Pinpoint the cell where the given text exists, returning its [x, y] midpoint coordinate. 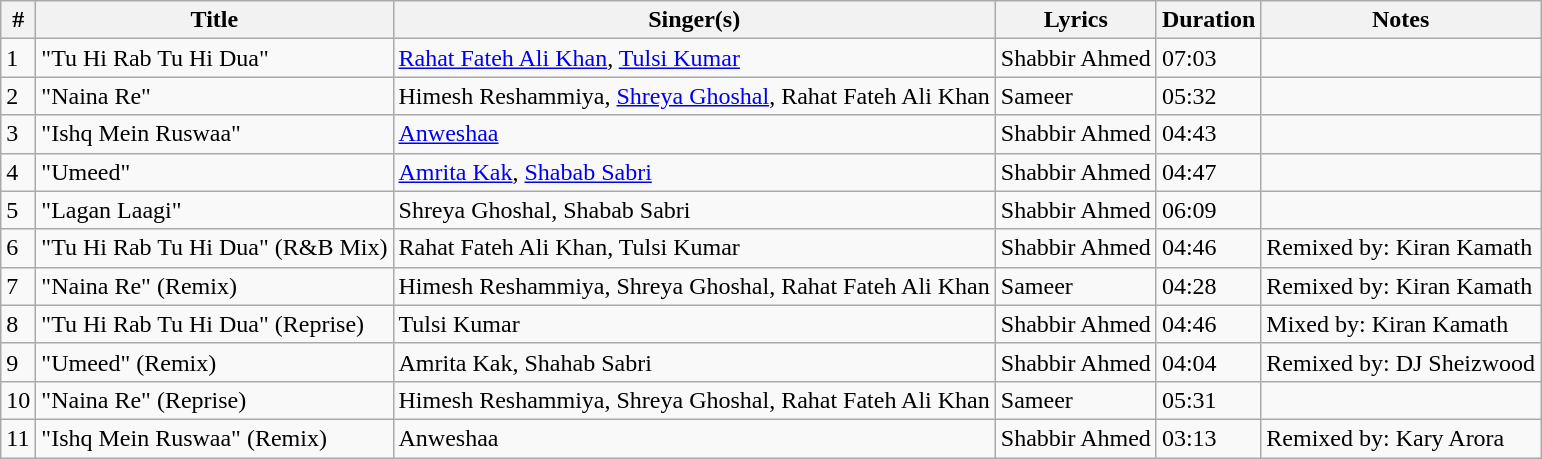
Singer(s) [694, 20]
11 [18, 438]
Duration [1208, 20]
8 [18, 324]
Notes [1401, 20]
3 [18, 134]
"Naina Re" [214, 96]
"Naina Re" (Remix) [214, 286]
Lyrics [1076, 20]
5 [18, 210]
9 [18, 362]
Shreya Ghoshal, Shabab Sabri [694, 210]
"Tu Hi Rab Tu Hi Dua" (R&B Mix) [214, 248]
05:31 [1208, 400]
"Lagan Laagi" [214, 210]
6 [18, 248]
1 [18, 58]
"Ishq Mein Ruswaa" [214, 134]
Amrita Kak, Shabab Sabri [694, 172]
03:13 [1208, 438]
04:04 [1208, 362]
04:28 [1208, 286]
Title [214, 20]
04:47 [1208, 172]
"Umeed" [214, 172]
Remixed by: DJ Sheizwood [1401, 362]
# [18, 20]
Tulsi Kumar [694, 324]
2 [18, 96]
Remixed by: Kary Arora [1401, 438]
05:32 [1208, 96]
Amrita Kak, Shahab Sabri [694, 362]
"Umeed" (Remix) [214, 362]
4 [18, 172]
7 [18, 286]
"Naina Re" (Reprise) [214, 400]
"Tu Hi Rab Tu Hi Dua" (Reprise) [214, 324]
07:03 [1208, 58]
06:09 [1208, 210]
"Tu Hi Rab Tu Hi Dua" [214, 58]
Mixed by: Kiran Kamath [1401, 324]
10 [18, 400]
04:43 [1208, 134]
"Ishq Mein Ruswaa" (Remix) [214, 438]
